Locate the cell with the specified text and output its [x, y] center coordinate. 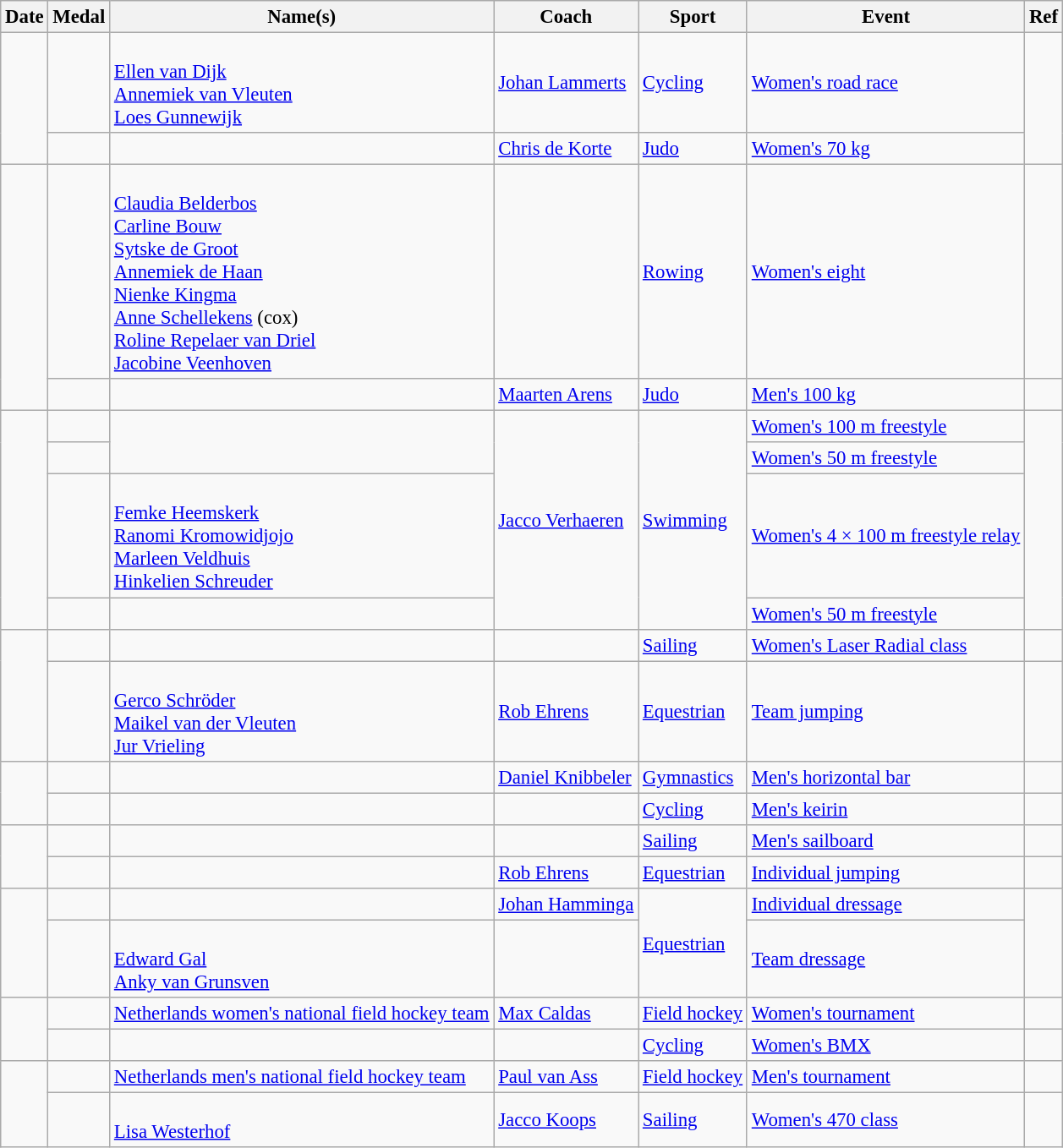
Team jumping [885, 712]
Gerco SchröderMaikel van der VleutenJur Vrieling [302, 712]
Maarten Arens [567, 395]
Swimming [693, 520]
Daniel Knibbeler [567, 777]
Event [885, 17]
Claudia BelderbosCarline BouwSytske de GrootAnnemiek de HaanNienke KingmaAnne Schellekens (cox)Roline Repelaer van DrielJacobine Veenhoven [302, 272]
Individual dressage [885, 905]
Jacco Koops [567, 1121]
Women's 4 × 100 m freestyle relay [885, 536]
Men's tournament [885, 1077]
Johan Lammerts [567, 83]
Date [25, 17]
Gymnastics [693, 777]
Netherlands men's national field hockey team [302, 1077]
Women's 100 m freestyle [885, 427]
Medal [79, 17]
Jacco Verhaeren [567, 520]
Women's tournament [885, 1014]
Men's horizontal bar [885, 777]
Women's 70 kg [885, 149]
Lisa Westerhof [302, 1121]
Rowing [693, 272]
Men's 100 kg [885, 395]
Men's keirin [885, 809]
Coach [567, 17]
Paul van Ass [567, 1077]
Individual jumping [885, 872]
Women's road race [885, 83]
Sport [693, 17]
Women's BMX [885, 1046]
Men's sailboard [885, 841]
Team dressage [885, 959]
Women's Laser Radial class [885, 645]
Netherlands women's national field hockey team [302, 1014]
Name(s) [302, 17]
Ref [1044, 17]
Max Caldas [567, 1014]
Johan Hamminga [567, 905]
Edward GalAnky van Grunsven [302, 959]
Ellen van DijkAnnemiek van VleutenLoes Gunnewijk [302, 83]
Women's eight [885, 272]
Women's 470 class [885, 1121]
Femke HeemskerkRanomi KromowidjojoMarleen VeldhuisHinkelien Schreuder [302, 536]
Chris de Korte [567, 149]
